Return the (X, Y) coordinate for the center point of the cell that contains the specified text.  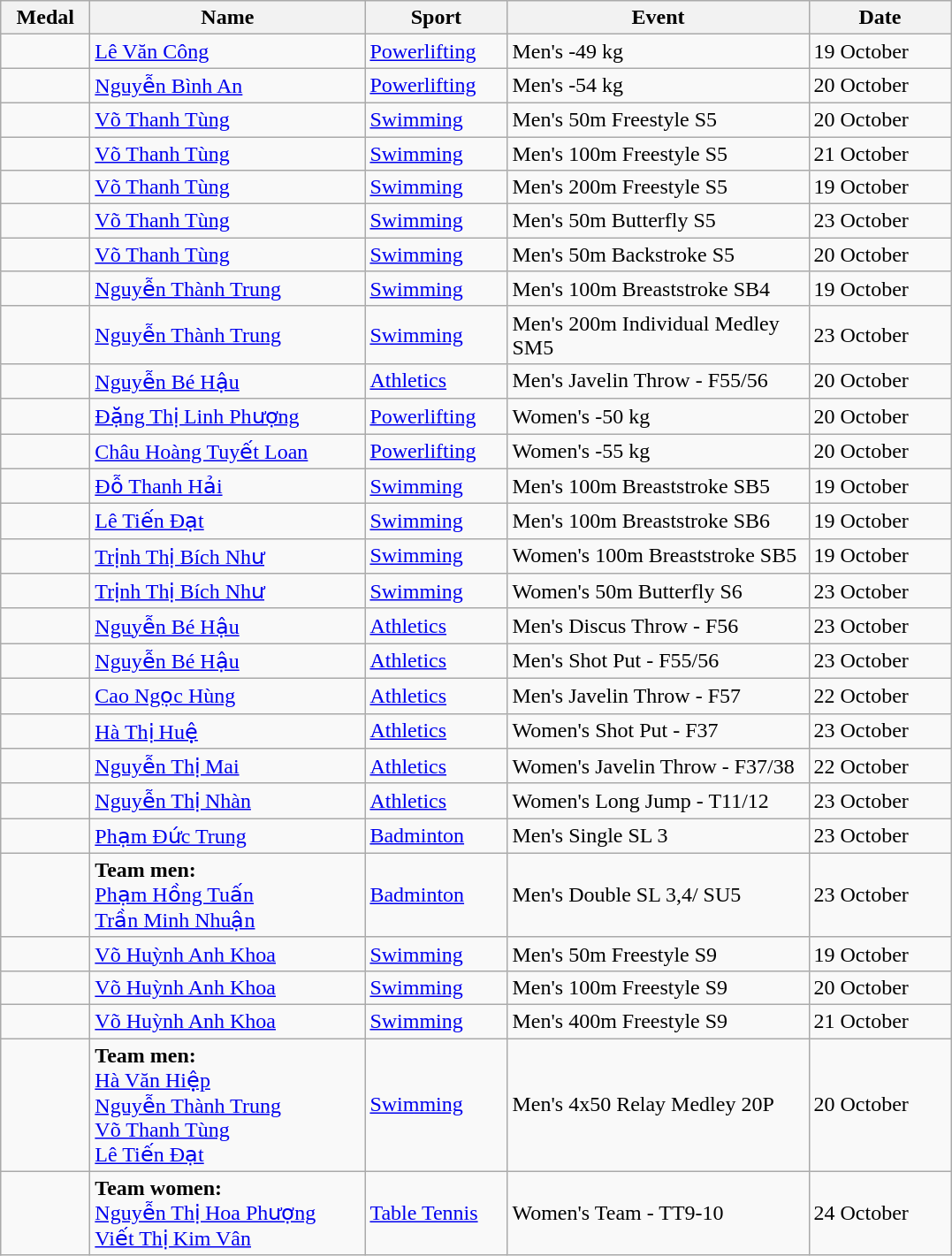
Men's Single SL 3 (658, 836)
Men's 200m Freestyle S5 (658, 187)
Men's Double SL 3,4/ SU5 (658, 894)
Medal (46, 18)
Name (228, 18)
24 October (880, 1213)
Women's 100m Breaststroke SB5 (658, 556)
Men's Javelin Throw - F57 (658, 696)
Men's -49 kg (658, 51)
Lê Tiến Đạt (228, 521)
Women's Shot Put - F37 (658, 731)
Nguyễn Thị Mai (228, 766)
Đỗ Thanh Hải (228, 486)
Men's 50m Butterfly S5 (658, 221)
Lê Văn Công (228, 51)
Men's 50m Backstroke S5 (658, 255)
Men's 100m Freestyle S9 (658, 987)
Men's 400m Freestyle S9 (658, 1021)
Table Tennis (437, 1213)
Women's -50 kg (658, 416)
Châu Hoàng Tuyết Loan (228, 451)
Sport (437, 18)
Team women:Nguyễn Thị Hoa PhượngViết Thị Kim Vân (228, 1213)
Men's 100m Breaststroke SB5 (658, 486)
Date (880, 18)
Women's -55 kg (658, 451)
Men's -54 kg (658, 86)
Men's 100m Breaststroke SB4 (658, 289)
Men's 50m Freestyle S5 (658, 119)
Men's 200m Individual Medley SM5 (658, 334)
Men's 4x50 Relay Medley 20P (658, 1105)
Women's Javelin Throw - F37/38 (658, 766)
Men's 50m Freestyle S9 (658, 954)
Hà Thị Huệ (228, 731)
Phạm Đức Trung (228, 836)
Men's 100m Freestyle S5 (658, 153)
Event (658, 18)
Team men:Hà Văn HiệpNguyễn Thành TrungVõ Thanh TùngLê Tiến Đạt (228, 1105)
Men's Javelin Throw - F55/56 (658, 381)
Women's Long Jump - T11/12 (658, 801)
Nguyễn Thị Nhàn (228, 801)
Men's Shot Put - F55/56 (658, 661)
Cao Ngọc Hùng (228, 696)
Nguyễn Bình An (228, 86)
Team men:Phạm Hồng TuấnTrần Minh Nhuận (228, 894)
Men's Discus Throw - F56 (658, 626)
Women's 50m Butterfly S6 (658, 591)
Men's 100m Breaststroke SB6 (658, 521)
Đặng Thị Linh Phượng (228, 416)
Women's Team - TT9-10 (658, 1213)
